Search for the cell housing the specified text and yield its [x, y] center coordinate. 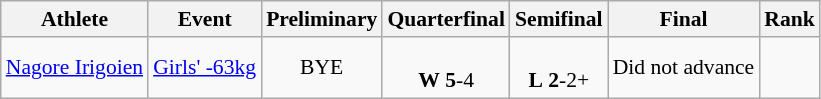
BYE [322, 68]
Rank [790, 19]
Quarterfinal [446, 19]
Girls' -63kg [204, 68]
Preliminary [322, 19]
Did not advance [684, 68]
Semifinal [559, 19]
Event [204, 19]
Athlete [74, 19]
W 5-4 [446, 68]
Final [684, 19]
Nagore Irigoien [74, 68]
L 2-2+ [559, 68]
